Extract the (x, y) coordinate from the center of the cell holding the provided text.  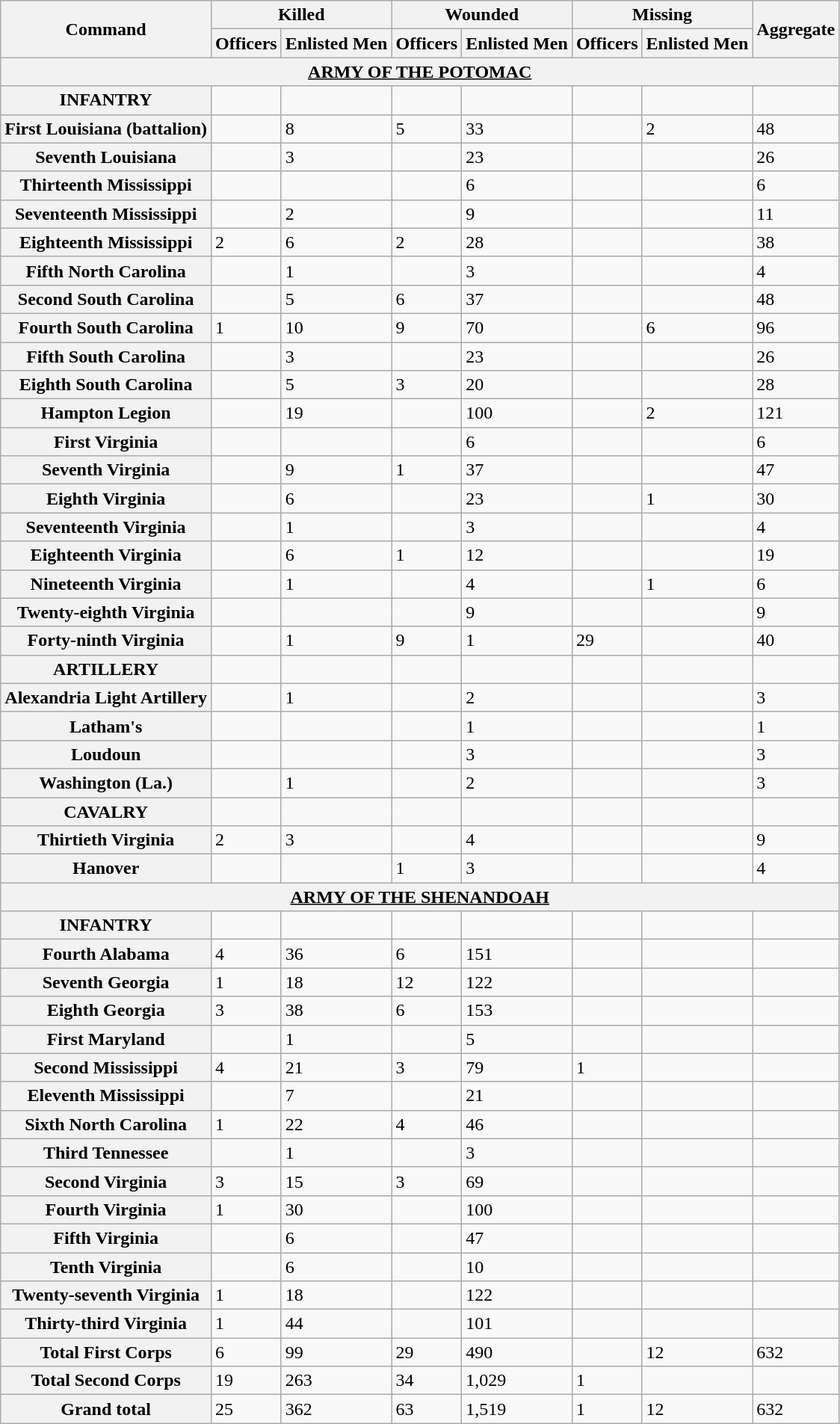
34 (427, 1381)
First Maryland (106, 1039)
70 (517, 327)
15 (336, 1181)
Washington (La.) (106, 783)
Forty-ninth Virginia (106, 641)
Seventh Georgia (106, 982)
63 (427, 1409)
Total First Corps (106, 1352)
Thirteenth Mississippi (106, 185)
Twenty-eighth Virginia (106, 612)
Twenty-seventh Virginia (106, 1295)
Eighth Virginia (106, 499)
362 (336, 1409)
Third Tennessee (106, 1153)
Hampton Legion (106, 413)
Loudoun (106, 754)
ARMY OF THE POTOMAC (420, 72)
Missing (662, 15)
33 (517, 129)
Fifth North Carolina (106, 271)
ARTILLERY (106, 669)
Fifth South Carolina (106, 357)
Eighteenth Virginia (106, 555)
11 (796, 214)
Eighteenth Mississippi (106, 242)
22 (336, 1124)
ARMY OF THE SHENANDOAH (420, 897)
Eleventh Mississippi (106, 1096)
Thirtieth Virginia (106, 840)
Fourth Alabama (106, 954)
1,519 (517, 1409)
69 (517, 1181)
Command (106, 29)
Hanover (106, 869)
Second Virginia (106, 1181)
1,029 (517, 1381)
Eighth Georgia (106, 1011)
40 (796, 641)
Second Mississippi (106, 1067)
79 (517, 1067)
Seventeenth Mississippi (106, 214)
490 (517, 1352)
263 (336, 1381)
Seventeenth Virginia (106, 527)
Tenth Virginia (106, 1267)
Seventh Louisiana (106, 157)
121 (796, 413)
Fifth Virginia (106, 1238)
First Virginia (106, 442)
Thirty-third Virginia (106, 1324)
Total Second Corps (106, 1381)
46 (517, 1124)
8 (336, 129)
First Louisiana (battalion) (106, 129)
Nineteenth Virginia (106, 584)
25 (247, 1409)
Sixth North Carolina (106, 1124)
Fourth South Carolina (106, 327)
96 (796, 327)
Wounded (481, 15)
44 (336, 1324)
7 (336, 1096)
Grand total (106, 1409)
Aggregate (796, 29)
Second South Carolina (106, 299)
153 (517, 1011)
36 (336, 954)
101 (517, 1324)
Latham's (106, 726)
Seventh Virginia (106, 470)
Alexandria Light Artillery (106, 697)
99 (336, 1352)
Fourth Virginia (106, 1209)
CAVALRY (106, 811)
151 (517, 954)
20 (517, 385)
Eighth South Carolina (106, 385)
Killed (302, 15)
